Determine the (x, y) coordinate at the center of the cell enclosing the given text.  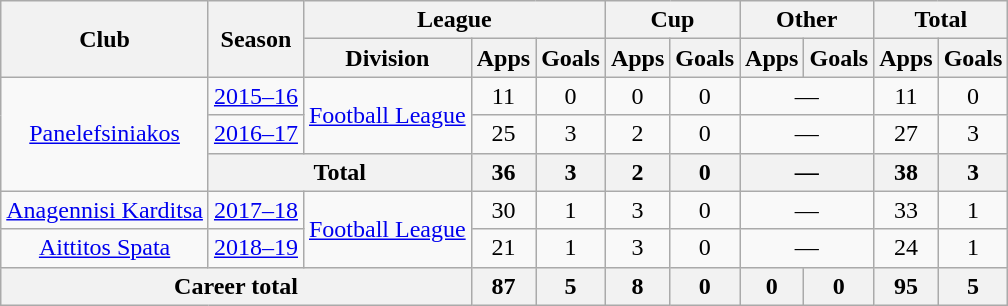
87 (503, 286)
8 (637, 286)
24 (906, 248)
27 (906, 134)
Anagennisi Karditsa (105, 210)
21 (503, 248)
Cup (672, 20)
Aittitos Spata (105, 248)
36 (503, 172)
2018–19 (256, 248)
Panelefsiniakos (105, 134)
Career total (236, 286)
Season (256, 39)
Division (387, 58)
2015–16 (256, 96)
33 (906, 210)
2017–18 (256, 210)
25 (503, 134)
38 (906, 172)
League (454, 20)
95 (906, 286)
Other (807, 20)
Club (105, 39)
30 (503, 210)
2016–17 (256, 134)
